Search for the cell housing the specified text and yield its (x, y) center coordinate. 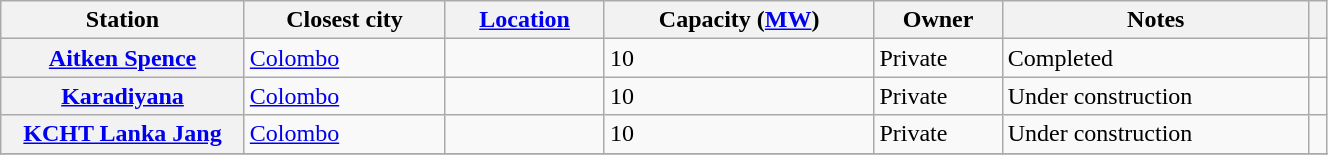
Karadiyana (123, 96)
Location (525, 20)
KCHT Lanka Jang (123, 134)
Station (123, 20)
Completed (1156, 58)
Closest city (344, 20)
Owner (938, 20)
Aitken Spence (123, 58)
Notes (1156, 20)
Capacity (MW) (738, 20)
